From the cell containing the given text, extract its center point as (x, y) coordinate. 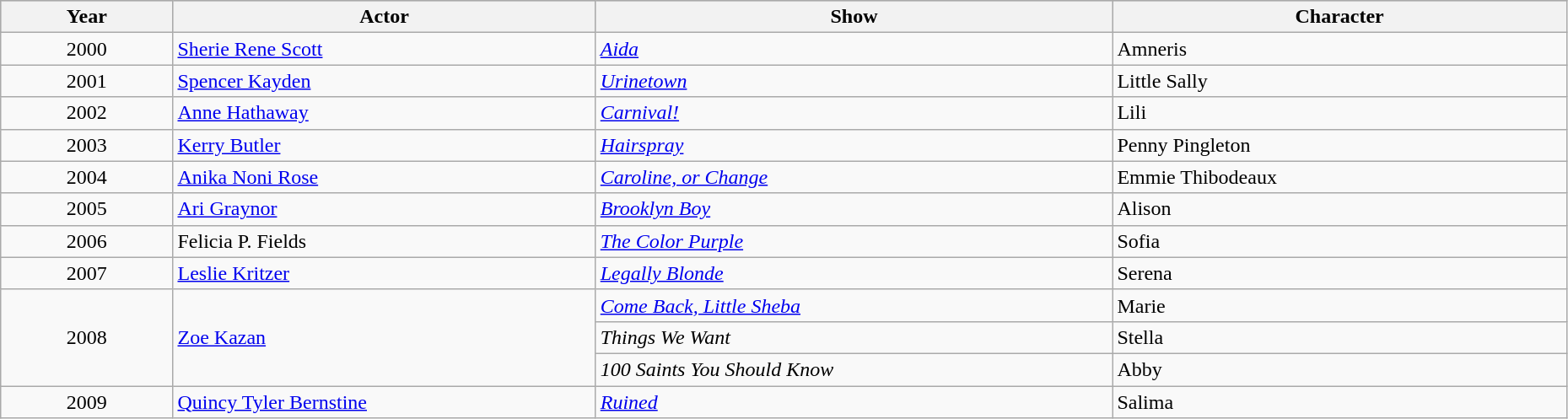
Actor (385, 17)
Come Back, Little Sheba (854, 305)
Aida (854, 49)
Emmie Thibodeaux (1339, 177)
Sofia (1339, 241)
Ruined (854, 402)
2007 (87, 273)
Little Sally (1339, 81)
Lili (1339, 113)
Penny Pingleton (1339, 145)
Caroline, or Change (854, 177)
Legally Blonde (854, 273)
Ari Graynor (385, 209)
Year (87, 17)
Anne Hathaway (385, 113)
Marie (1339, 305)
Alison (1339, 209)
Serena (1339, 273)
2009 (87, 402)
2006 (87, 241)
2005 (87, 209)
Anika Noni Rose (385, 177)
2002 (87, 113)
Spencer Kayden (385, 81)
2003 (87, 145)
2008 (87, 337)
Character (1339, 17)
Salima (1339, 402)
Amneris (1339, 49)
Show (854, 17)
Kerry Butler (385, 145)
2001 (87, 81)
Abby (1339, 369)
2004 (87, 177)
Things We Want (854, 337)
Stella (1339, 337)
Hairspray (854, 145)
Sherie Rene Scott (385, 49)
Brooklyn Boy (854, 209)
Leslie Kritzer (385, 273)
Zoe Kazan (385, 337)
Urinetown (854, 81)
Quincy Tyler Bernstine (385, 402)
Carnival! (854, 113)
2000 (87, 49)
100 Saints You Should Know (854, 369)
The Color Purple (854, 241)
Felicia P. Fields (385, 241)
